Search for the cell housing the specified text and yield its (x, y) center coordinate. 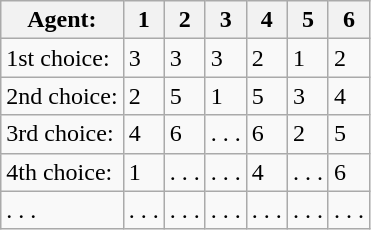
Agent: (62, 20)
1st choice: (62, 58)
3rd choice: (62, 134)
2nd choice: (62, 96)
4th choice: (62, 172)
